Return (X, Y) of the center of cell containing provided text 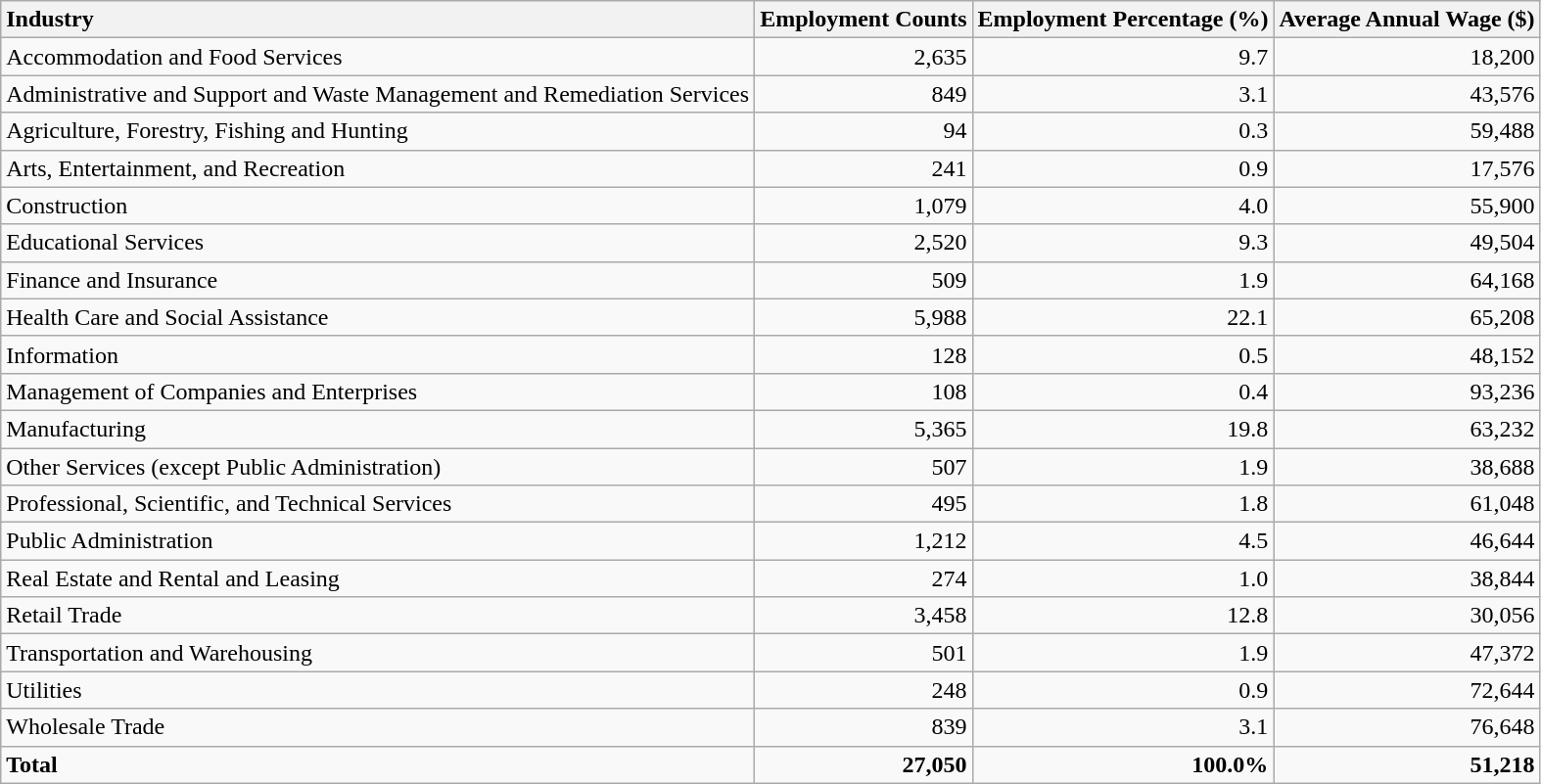
94 (864, 131)
839 (864, 727)
Information (378, 354)
38,844 (1407, 578)
93,236 (1407, 392)
27,050 (864, 764)
Administrative and Support and Waste Management and Remediation Services (378, 94)
Public Administration (378, 541)
Health Care and Social Assistance (378, 317)
Total (378, 764)
Wholesale Trade (378, 727)
501 (864, 653)
22.1 (1123, 317)
0.4 (1123, 392)
108 (864, 392)
Accommodation and Food Services (378, 57)
Average Annual Wage ($) (1407, 20)
Agriculture, Forestry, Fishing and Hunting (378, 131)
Employment Counts (864, 20)
Retail Trade (378, 616)
3,458 (864, 616)
Arts, Entertainment, and Recreation (378, 168)
507 (864, 467)
47,372 (1407, 653)
19.8 (1123, 429)
128 (864, 354)
Industry (378, 20)
1.0 (1123, 578)
248 (864, 690)
Management of Companies and Enterprises (378, 392)
274 (864, 578)
2,635 (864, 57)
0.3 (1123, 131)
55,900 (1407, 206)
5,365 (864, 429)
51,218 (1407, 764)
63,232 (1407, 429)
65,208 (1407, 317)
Real Estate and Rental and Leasing (378, 578)
241 (864, 168)
100.0% (1123, 764)
Utilities (378, 690)
49,504 (1407, 243)
4.0 (1123, 206)
76,648 (1407, 727)
48,152 (1407, 354)
2,520 (864, 243)
Construction (378, 206)
5,988 (864, 317)
46,644 (1407, 541)
Educational Services (378, 243)
9.7 (1123, 57)
1,079 (864, 206)
9.3 (1123, 243)
Transportation and Warehousing (378, 653)
17,576 (1407, 168)
12.8 (1123, 616)
18,200 (1407, 57)
38,688 (1407, 467)
495 (864, 504)
Manufacturing (378, 429)
72,644 (1407, 690)
Employment Percentage (%) (1123, 20)
1,212 (864, 541)
43,576 (1407, 94)
Finance and Insurance (378, 280)
Professional, Scientific, and Technical Services (378, 504)
61,048 (1407, 504)
4.5 (1123, 541)
1.8 (1123, 504)
849 (864, 94)
0.5 (1123, 354)
64,168 (1407, 280)
59,488 (1407, 131)
30,056 (1407, 616)
Other Services (except Public Administration) (378, 467)
509 (864, 280)
